Search for the cell housing the specified text and yield its (x, y) center coordinate. 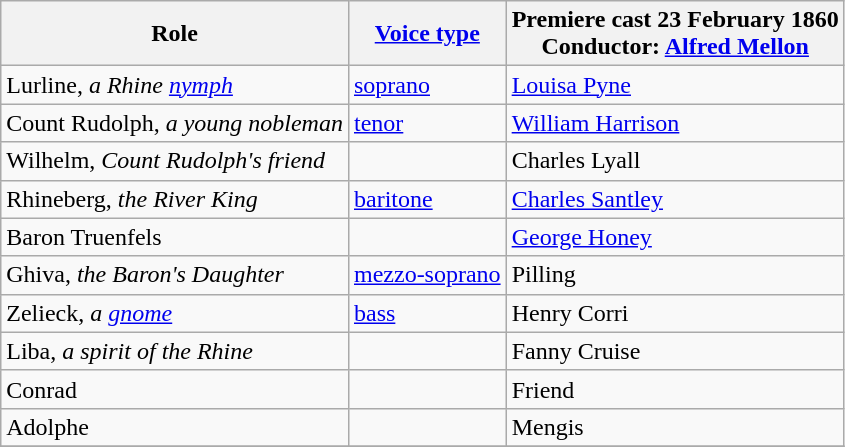
Rhineberg, the River King (175, 199)
Conrad (175, 389)
Count Rudolph, a young nobleman (175, 123)
Louisa Pyne (675, 85)
baritone (427, 199)
soprano (427, 85)
Liba, a spirit of the Rhine (175, 351)
Role (175, 34)
tenor (427, 123)
Premiere cast 23 February 1860Conductor: Alfred Mellon (675, 34)
Ghiva, the Baron's Daughter (175, 275)
Wilhelm, Count Rudolph's friend (175, 161)
Fanny Cruise (675, 351)
Lurline, a Rhine nymph (175, 85)
Adolphe (175, 427)
Baron Truenfels (175, 237)
Mengis (675, 427)
Henry Corri (675, 313)
mezzo-soprano (427, 275)
Zelieck, a gnome (175, 313)
Charles Lyall (675, 161)
Voice type (427, 34)
Charles Santley (675, 199)
William Harrison (675, 123)
Pilling (675, 275)
George Honey (675, 237)
Friend (675, 389)
bass (427, 313)
